Search for the cell housing the specified text and yield its (X, Y) center coordinate. 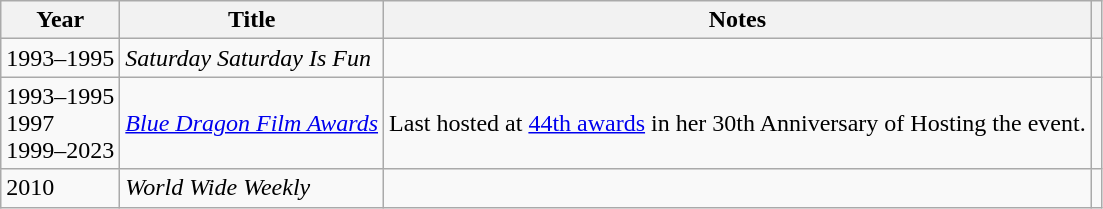
Year (60, 20)
Blue Dragon Film Awards (252, 123)
World Wide Weekly (252, 188)
Last hosted at 44th awards in her 30th Anniversary of Hosting the event. (738, 123)
Title (252, 20)
1993–1995 (60, 58)
2010 (60, 188)
1993–199519971999–2023 (60, 123)
Saturday Saturday Is Fun (252, 58)
Notes (738, 20)
